Locate the cell with the specified text and output its [x, y] center coordinate. 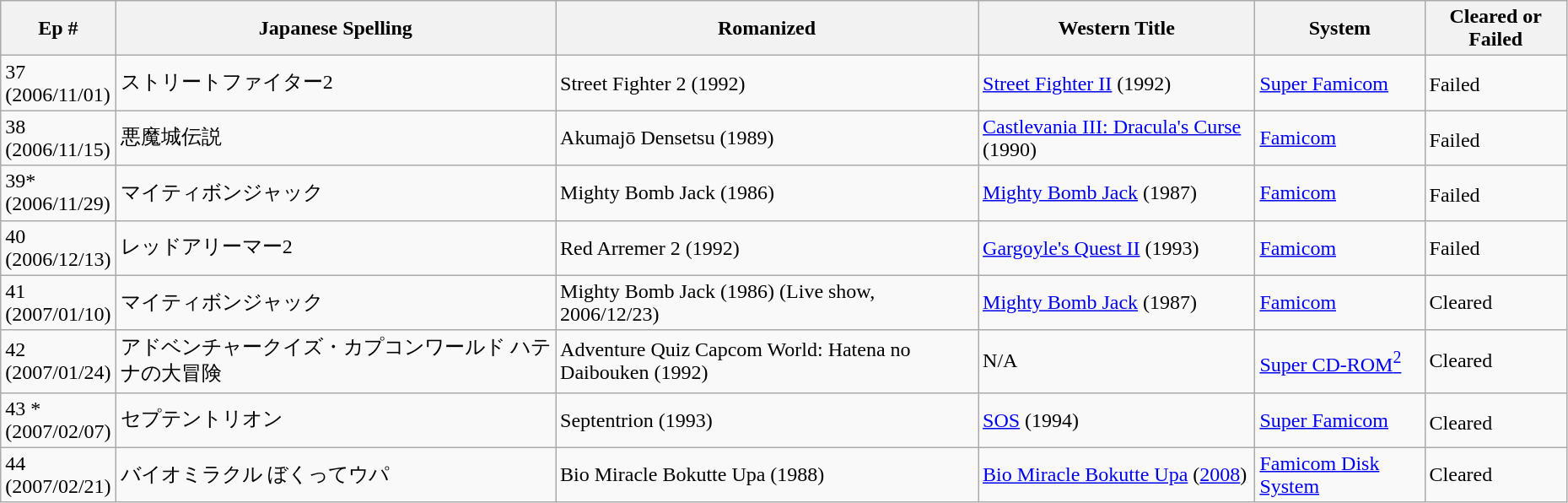
Japanese Spelling [336, 29]
ストリートファイター2 [336, 83]
Romanized [768, 29]
Bio Miracle Bokutte Upa (1988) [768, 474]
Famicom Disk System [1339, 474]
Mighty Bomb Jack (1986) [768, 192]
44(2007/02/21) [58, 474]
Street Fighter II (1992) [1117, 83]
39*(2006/11/29) [58, 192]
Akumajō Densetsu (1989) [768, 138]
悪魔城伝説 [336, 138]
SOS (1994) [1117, 420]
41(2007/01/10) [58, 302]
Cleared or Failed [1495, 29]
セプテントリオン [336, 420]
Mighty Bomb Jack (1986) (Live show, 2006/12/23) [768, 302]
Adventure Quiz Capcom World: Hatena no Daibouken (1992) [768, 361]
System [1339, 29]
40(2006/12/13) [58, 248]
38(2006/11/15) [58, 138]
レッドアリーマー2 [336, 248]
37(2006/11/01) [58, 83]
Septentrion (1993) [768, 420]
Castlevania III: Dracula's Curse (1990) [1117, 138]
Ep # [58, 29]
Street Fighter 2 (1992) [768, 83]
42(2007/01/24) [58, 361]
バイオミラクル ぼくってウパ [336, 474]
Western Title [1117, 29]
アドベンチャークイズ・カプコンワールド ハテナの大冒険 [336, 361]
43 *(2007/02/07) [58, 420]
Bio Miracle Bokutte Upa (2008) [1117, 474]
Super CD-ROM2 [1339, 361]
N/A [1117, 361]
Gargoyle's Quest II (1993) [1117, 248]
Red Arremer 2 (1992) [768, 248]
